Output the [x, y] coordinate of the center of the cell containing the given text.  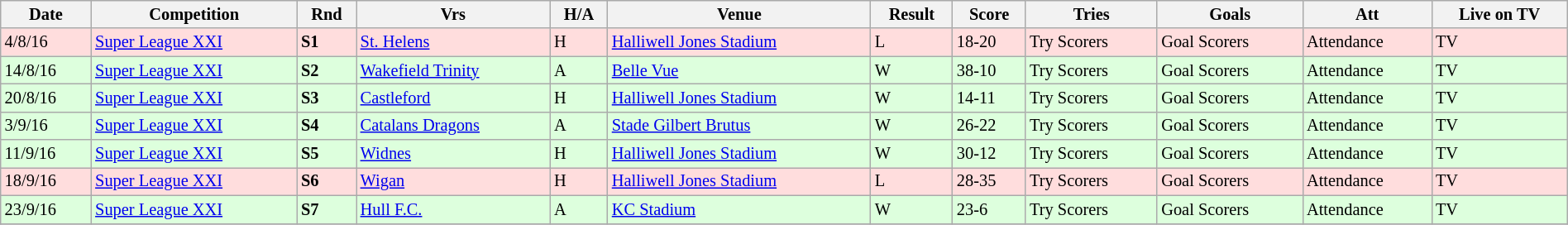
23/9/16 [46, 209]
H/A [579, 14]
23-6 [989, 209]
S1 [327, 42]
Castleford [453, 98]
3/9/16 [46, 126]
14/8/16 [46, 70]
S4 [327, 126]
Live on TV [1499, 14]
Catalans Dragons [453, 126]
S6 [327, 181]
28-35 [989, 181]
4/8/16 [46, 42]
Score [989, 14]
Competition [194, 14]
Stade Gilbert Brutus [739, 126]
S7 [327, 209]
Result [911, 14]
18/9/16 [46, 181]
26-22 [989, 126]
14-11 [989, 98]
Wakefield Trinity [453, 70]
Venue [739, 14]
30-12 [989, 154]
38-10 [989, 70]
S2 [327, 70]
Vrs [453, 14]
Date [46, 14]
Widnes [453, 154]
18-20 [989, 42]
St. Helens [453, 42]
Wigan [453, 181]
Att [1367, 14]
Rnd [327, 14]
S3 [327, 98]
KC Stadium [739, 209]
20/8/16 [46, 98]
Tries [1092, 14]
Hull F.C. [453, 209]
Goals [1230, 14]
Belle Vue [739, 70]
11/9/16 [46, 154]
S5 [327, 154]
